Capture the cell that displays the provided text and extract its [X, Y] central coordinate. 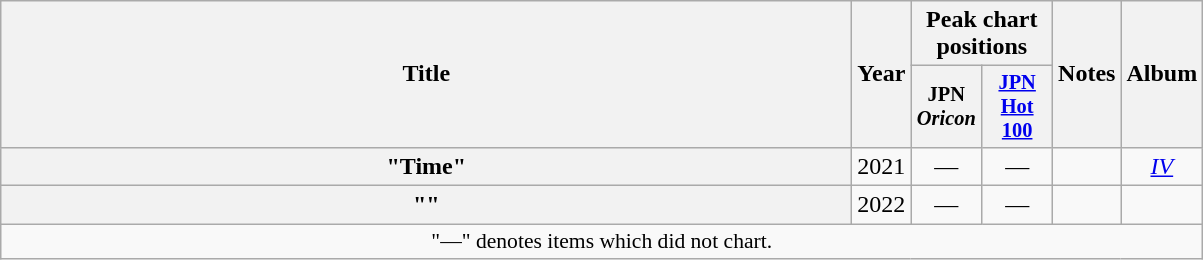
IV [1162, 166]
Peak chart positions [982, 34]
2021 [882, 166]
Notes [1087, 74]
Album [1162, 74]
"—" denotes items which did not chart. [602, 242]
JPN Hot 100 [1018, 107]
"Time" [426, 166]
2022 [882, 205]
"" [426, 205]
Title [426, 74]
Year [882, 74]
JPN Oricon [946, 107]
